Determine the (x, y) coordinate at the center of the cell enclosing the given text.  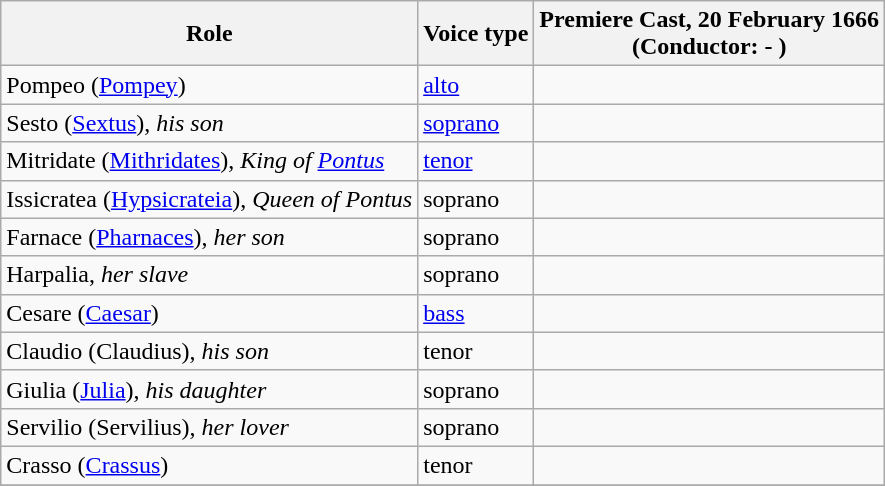
Giulia (Julia), his daughter (210, 389)
Sesto (Sextus), his son (210, 123)
Cesare (Caesar) (210, 313)
Claudio (Claudius), his son (210, 351)
bass (476, 313)
Role (210, 34)
Voice type (476, 34)
Harpalia, her slave (210, 275)
Farnace (Pharnaces), her son (210, 237)
Premiere Cast, 20 February 1666(Conductor: - ) (710, 34)
Issicratea (Hypsicrateia), Queen of Pontus (210, 199)
Mitridate (Mithridates), King of Pontus (210, 161)
Servilio (Servilius), her lover (210, 427)
alto (476, 85)
Crasso (Crassus) (210, 465)
Pompeo (Pompey) (210, 85)
